Detect which cell encompasses the target text, then output its (x, y) center coordinate. 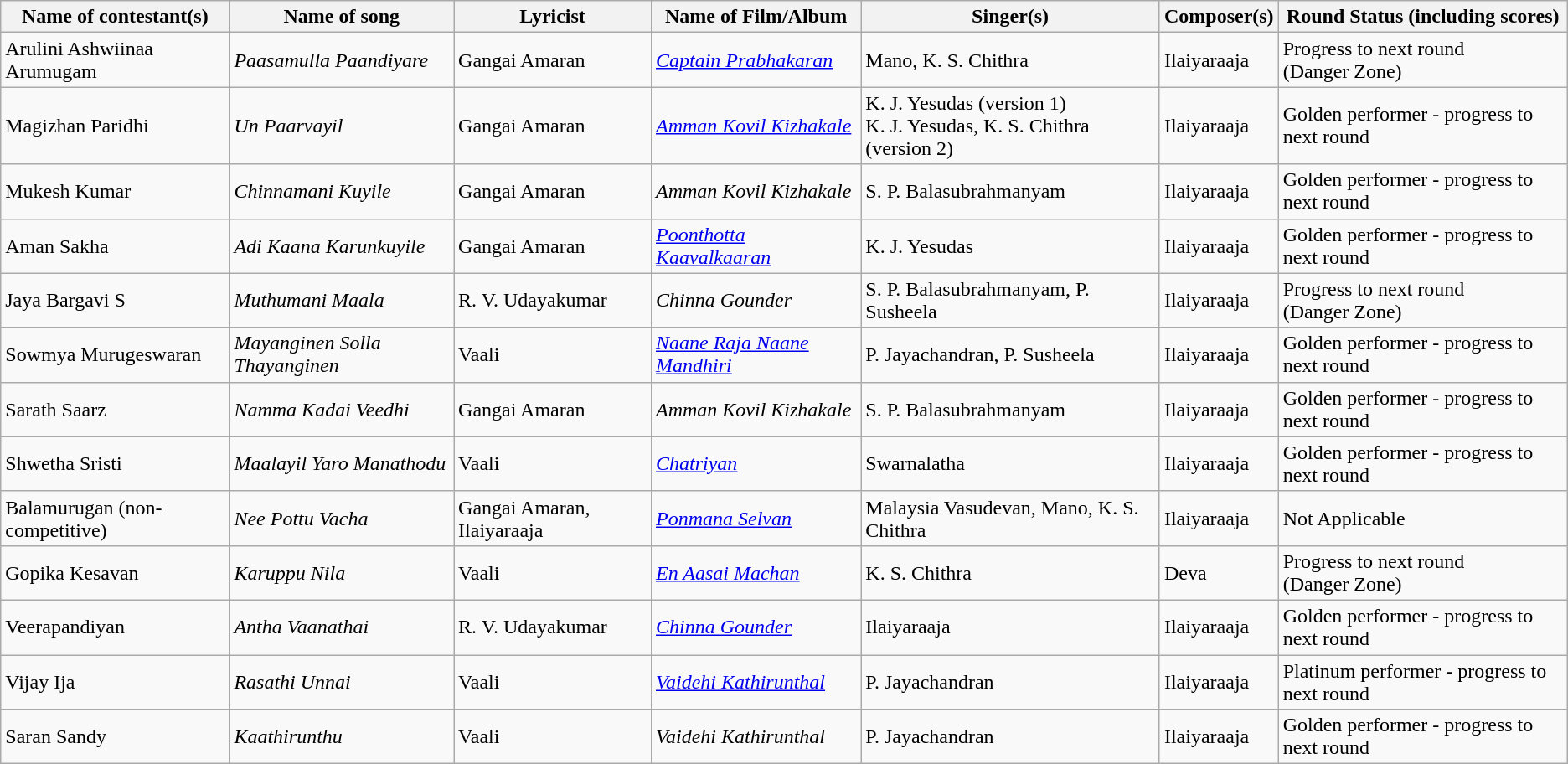
Rasathi Unnai (342, 682)
Not Applicable (1422, 518)
Vijay Ija (116, 682)
Un Paarvayil (342, 126)
Arulini Ashwiinaa Arumugam (116, 60)
Singer(s) (1010, 17)
Chatriyan (756, 464)
Shwetha Sristi (116, 464)
Nee Pottu Vacha (342, 518)
K. J. Yesudas (1010, 246)
Sarath Saarz (116, 409)
Ponmana Selvan (756, 518)
Mayanginen Solla Thayanginen (342, 355)
Aman Sakha (116, 246)
Swarnalatha (1010, 464)
Karuppu Nila (342, 573)
Sowmya Murugeswaran (116, 355)
Captain Prabhakaran (756, 60)
K. J. Yesudas (version 1)K. J. Yesudas, K. S. Chithra (version 2) (1010, 126)
Gopika Kesavan (116, 573)
Namma Kadai Veedhi (342, 409)
Paasamulla Paandiyare (342, 60)
Name of song (342, 17)
P. Jayachandran, P. Susheela (1010, 355)
Muthumani Maala (342, 300)
Naane Raja Naane Mandhiri (756, 355)
Mano, K. S. Chithra (1010, 60)
Chinnamani Kuyile (342, 191)
Magizhan Paridhi (116, 126)
Gangai Amaran, Ilaiyaraaja (553, 518)
Name of contestant(s) (116, 17)
Malaysia Vasudevan, Mano, K. S. Chithra (1010, 518)
Jaya Bargavi S (116, 300)
Maalayil Yaro Manathodu (342, 464)
Adi Kaana Karunkuyile (342, 246)
Platinum performer - progress to next round (1422, 682)
Composer(s) (1219, 17)
Saran Sandy (116, 737)
Antha Vaanathai (342, 627)
En Aasai Machan (756, 573)
Kaathirunthu (342, 737)
Veerapandiyan (116, 627)
Balamurugan (non-competitive) (116, 518)
Mukesh Kumar (116, 191)
Name of Film/Album (756, 17)
Poonthotta Kaavalkaaran (756, 246)
Round Status (including scores) (1422, 17)
K. S. Chithra (1010, 573)
Lyricist (553, 17)
S. P. Balasubrahmanyam, P. Susheela (1010, 300)
Deva (1219, 573)
